For the text-containing cell, return its midpoint in [X, Y] coordinate format. 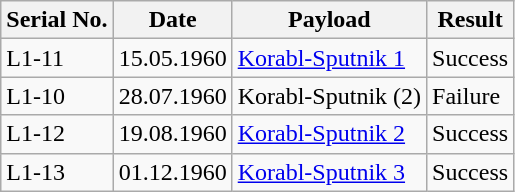
L1-13 [57, 172]
01.12.1960 [172, 172]
Korabl-Sputnik 3 [329, 172]
L1-10 [57, 96]
Korabl-Sputnik 1 [329, 58]
Failure [470, 96]
19.08.1960 [172, 134]
Result [470, 20]
28.07.1960 [172, 96]
Korabl-Sputnik (2) [329, 96]
L1-11 [57, 58]
L1-12 [57, 134]
Date [172, 20]
15.05.1960 [172, 58]
Serial No. [57, 20]
Korabl-Sputnik 2 [329, 134]
Payload [329, 20]
